Locate the cell with the specified text and output its (x, y) center coordinate. 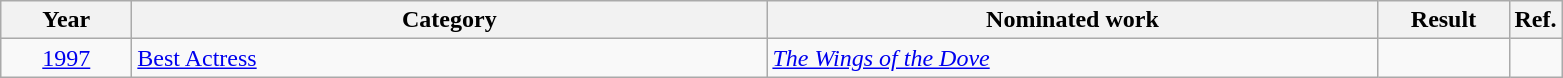
Result (1444, 20)
Best Actress (450, 58)
Category (450, 20)
The Wings of the Dove (1072, 58)
1997 (66, 58)
Nominated work (1072, 20)
Year (66, 20)
Ref. (1536, 20)
